Identify which cell holds the provided text, then report its (x, y) central coordinate. 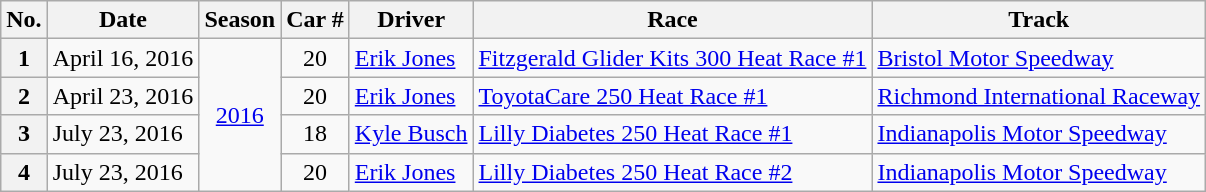
Date (123, 20)
Lilly Diabetes 250 Heat Race #2 (672, 172)
4 (24, 172)
ToyotaCare 250 Heat Race #1 (672, 96)
Season (240, 20)
Fitzgerald Glider Kits 300 Heat Race #1 (672, 58)
April 23, 2016 (123, 96)
Track (1039, 20)
Kyle Busch (411, 134)
April 16, 2016 (123, 58)
1 (24, 58)
Bristol Motor Speedway (1039, 58)
No. (24, 20)
Driver (411, 20)
18 (316, 134)
Car # (316, 20)
Lilly Diabetes 250 Heat Race #1 (672, 134)
3 (24, 134)
2016 (240, 115)
Race (672, 20)
Richmond International Raceway (1039, 96)
2 (24, 96)
